Capture the cell that displays the provided text and extract its (x, y) central coordinate. 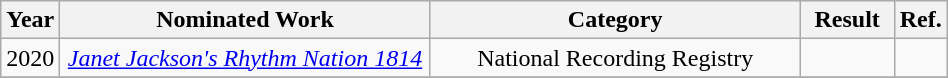
National Recording Registry (615, 58)
Nominated Work (245, 20)
Category (615, 20)
Janet Jackson's Rhythm Nation 1814 (245, 58)
2020 (30, 58)
Year (30, 20)
Ref. (920, 20)
Result (847, 20)
